Return the [X, Y] coordinate for the center point of the cell that contains the specified text.  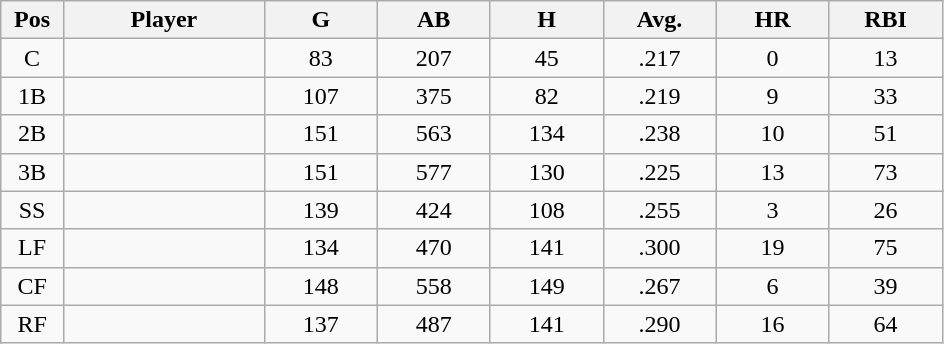
CF [32, 286]
558 [434, 286]
RF [32, 324]
26 [886, 210]
AB [434, 20]
563 [434, 134]
487 [434, 324]
Avg. [660, 20]
6 [772, 286]
16 [772, 324]
.267 [660, 286]
Player [164, 20]
3B [32, 172]
82 [546, 96]
130 [546, 172]
577 [434, 172]
SS [32, 210]
.300 [660, 248]
2B [32, 134]
3 [772, 210]
107 [320, 96]
470 [434, 248]
375 [434, 96]
G [320, 20]
LF [32, 248]
.217 [660, 58]
139 [320, 210]
Pos [32, 20]
0 [772, 58]
.219 [660, 96]
HR [772, 20]
149 [546, 286]
C [32, 58]
75 [886, 248]
19 [772, 248]
83 [320, 58]
137 [320, 324]
9 [772, 96]
33 [886, 96]
108 [546, 210]
.290 [660, 324]
148 [320, 286]
.255 [660, 210]
39 [886, 286]
10 [772, 134]
.225 [660, 172]
207 [434, 58]
.238 [660, 134]
H [546, 20]
1B [32, 96]
73 [886, 172]
424 [434, 210]
45 [546, 58]
64 [886, 324]
51 [886, 134]
RBI [886, 20]
